Determine the (x, y) coordinate at the center of the cell enclosing the given text.  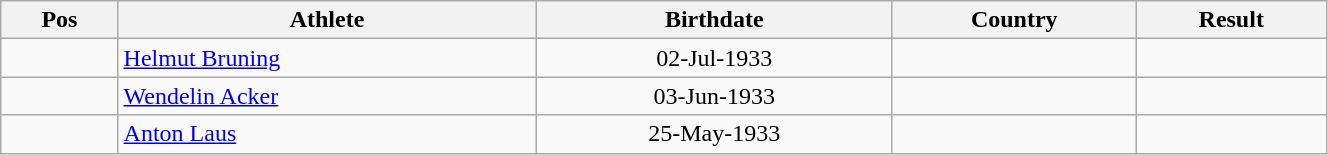
Country (1014, 20)
02-Jul-1933 (714, 58)
Birthdate (714, 20)
Result (1231, 20)
Anton Laus (327, 134)
Helmut Bruning (327, 58)
25-May-1933 (714, 134)
Pos (60, 20)
Athlete (327, 20)
Wendelin Acker (327, 96)
03-Jun-1933 (714, 96)
